Extract the [x, y] coordinate from the center of the cell holding the provided text.  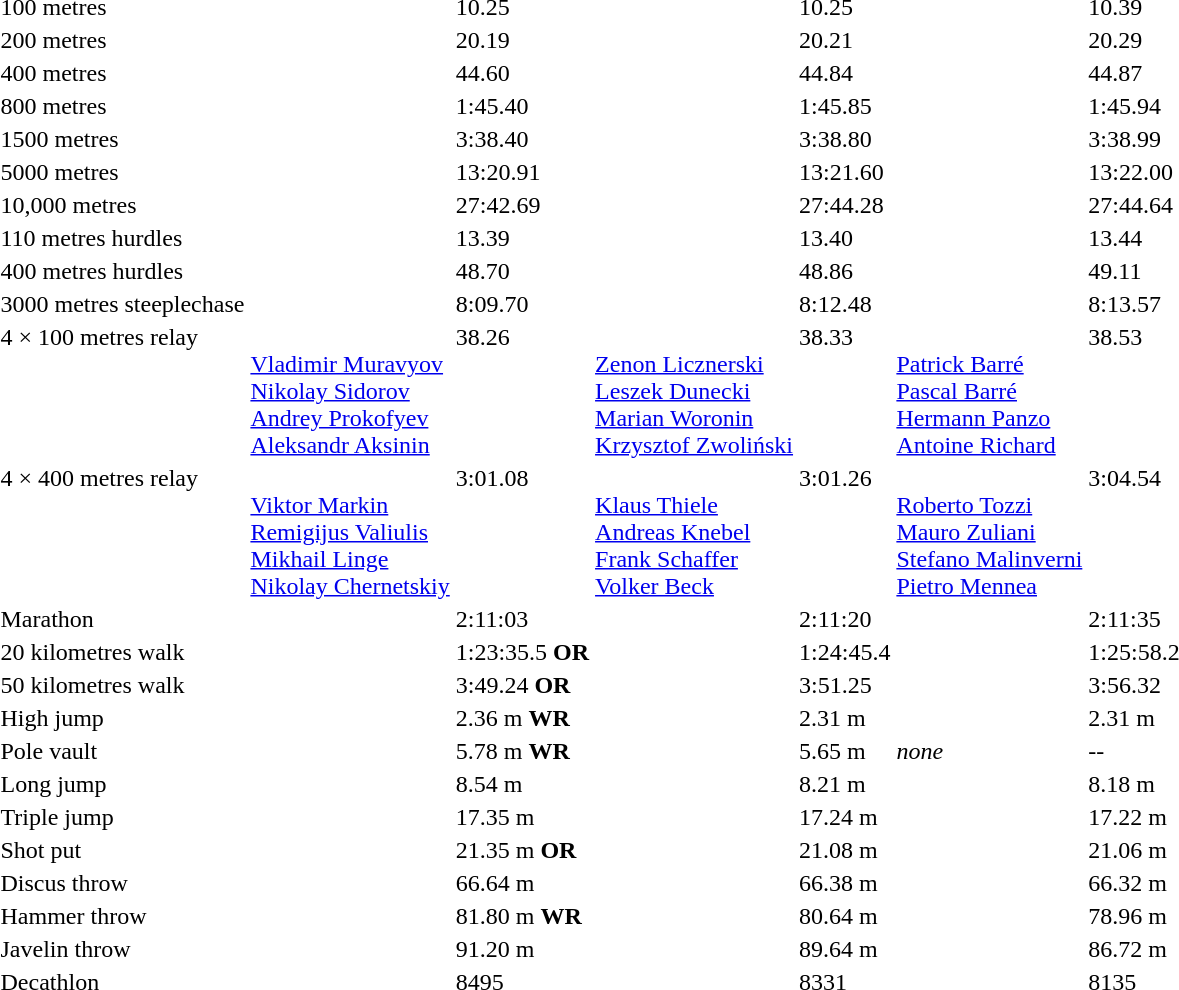
1:45.40 [522, 106]
38.26 [522, 391]
27:44.28 [845, 205]
2.31 m [845, 718]
66.64 m [522, 883]
3:38.80 [845, 139]
5.78 m WR [522, 751]
3:49.24 OR [522, 685]
Klaus ThieleAndreas KnebelFrank SchafferVolker Beck [694, 532]
48.86 [845, 271]
8:09.70 [522, 304]
13.39 [522, 238]
1:23:35.5 OR [522, 652]
17.35 m [522, 817]
Zenon LicznerskiLeszek DuneckiMarian WoroninKrzysztof Zwoliński [694, 391]
91.20 m [522, 949]
27:42.69 [522, 205]
3:51.25 [845, 685]
13.40 [845, 238]
8.21 m [845, 784]
20.21 [845, 40]
48.70 [522, 271]
5.65 m [845, 751]
44.84 [845, 73]
66.38 m [845, 883]
Viktor MarkinRemigijus ValiulisMikhail LingeNikolay Chernetskiy [350, 532]
1:45.85 [845, 106]
81.80 m WR [522, 916]
21.35 m OR [522, 850]
3:01.08 [522, 532]
8:12.48 [845, 304]
13:20.91 [522, 172]
44.60 [522, 73]
80.64 m [845, 916]
none [990, 751]
1:24:45.4 [845, 652]
20.19 [522, 40]
3:38.40 [522, 139]
3:01.26 [845, 532]
2:11:20 [845, 619]
2.36 m WR [522, 718]
38.33 [845, 391]
Roberto TozziMauro ZulianiStefano MalinverniPietro Mennea [990, 532]
21.08 m [845, 850]
8.54 m [522, 784]
13:21.60 [845, 172]
89.64 m [845, 949]
17.24 m [845, 817]
Vladimir MuravyovNikolay SidorovAndrey ProkofyevAleksandr Aksinin [350, 391]
Patrick BarréPascal BarréHermann PanzoAntoine Richard [990, 391]
2:11:03 [522, 619]
